Locate the cell with the specified text and output its [X, Y] center coordinate. 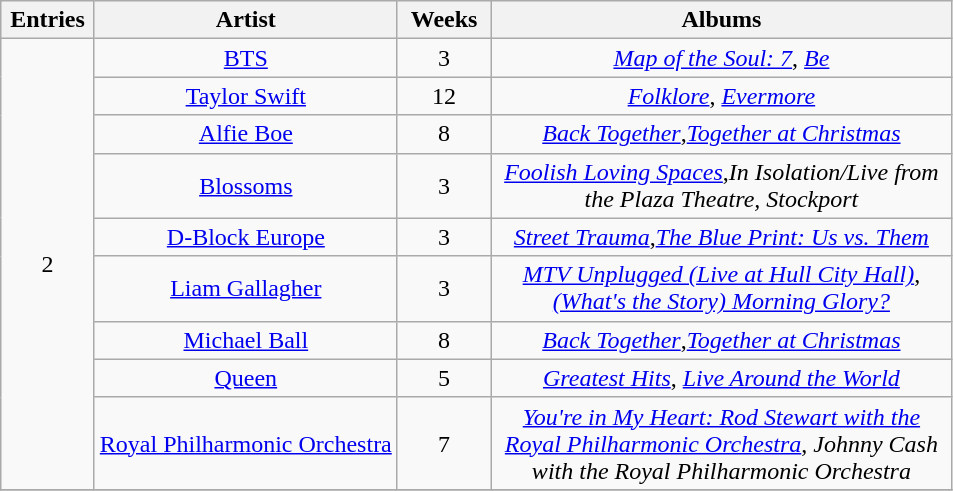
MTV Unplugged (Live at Hull City Hall),(What's the Story) Morning Glory? [722, 288]
7 [444, 443]
Taylor Swift [246, 96]
Queen [246, 378]
Royal Philharmonic Orchestra [246, 443]
Foolish Loving Spaces,In Isolation/Live from the Plaza Theatre, Stockport [722, 186]
Weeks [444, 20]
Map of the Soul: 7, Be [722, 58]
BTS [246, 58]
Blossoms [246, 186]
2 [48, 264]
Alfie Boe [246, 134]
Entries [48, 20]
5 [444, 378]
You're in My Heart: Rod Stewart with the Royal Philharmonic Orchestra, Johnny Cash with the Royal Philharmonic Orchestra [722, 443]
Michael Ball [246, 340]
Artist [246, 20]
12 [444, 96]
Greatest Hits, Live Around the World [722, 378]
Street Trauma,The Blue Print: Us vs. Them [722, 237]
D-Block Europe [246, 237]
Albums [722, 20]
Liam Gallagher [246, 288]
Folklore, Evermore [722, 96]
